Extract the (X, Y) coordinate from the center of the cell holding the provided text.  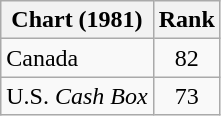
Chart (1981) (77, 20)
82 (186, 58)
Rank (186, 20)
73 (186, 96)
Canada (77, 58)
U.S. Cash Box (77, 96)
